Provide the (X, Y) coordinate of the cell's center where the given text is located.  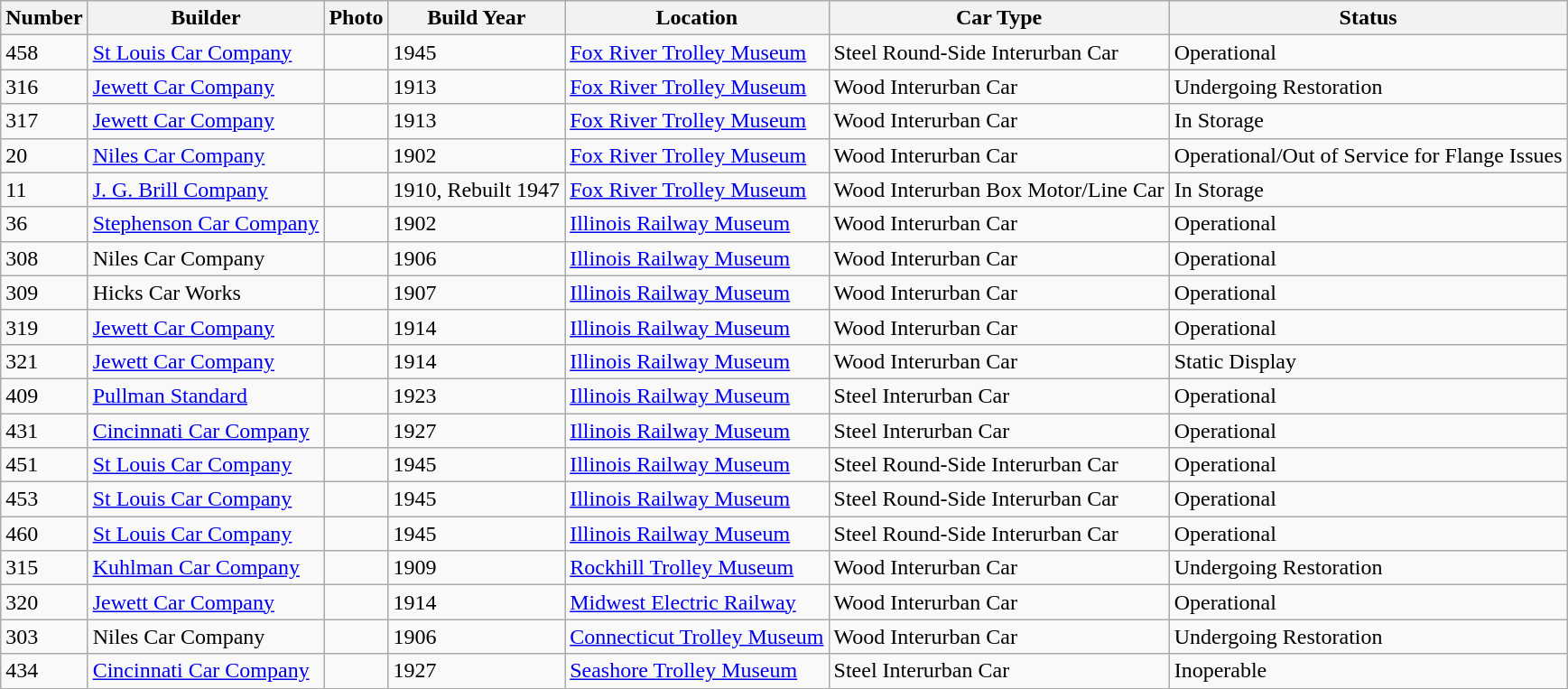
1909 (477, 568)
Static Display (1369, 361)
J. G. Brill Company (206, 190)
451 (44, 465)
Location (697, 18)
458 (44, 52)
308 (44, 258)
460 (44, 534)
319 (44, 327)
Kuhlman Car Company (206, 568)
Inoperable (1369, 671)
316 (44, 87)
Rockhill Trolley Museum (697, 568)
Car Type (998, 18)
315 (44, 568)
Midwest Electric Railway (697, 602)
Connecticut Trolley Museum (697, 637)
453 (44, 499)
Wood Interurban Box Motor/Line Car (998, 190)
36 (44, 224)
431 (44, 431)
1923 (477, 396)
309 (44, 293)
320 (44, 602)
Seashore Trolley Museum (697, 671)
434 (44, 671)
Build Year (477, 18)
Status (1369, 18)
Builder (206, 18)
Photo (356, 18)
11 (44, 190)
Number (44, 18)
Pullman Standard (206, 396)
317 (44, 121)
321 (44, 361)
409 (44, 396)
Hicks Car Works (206, 293)
1907 (477, 293)
20 (44, 155)
1910, Rebuilt 1947 (477, 190)
Operational/Out of Service for Flange Issues (1369, 155)
303 (44, 637)
Stephenson Car Company (206, 224)
